Provide the [x, y] coordinate of the cell's center where the given text is located.  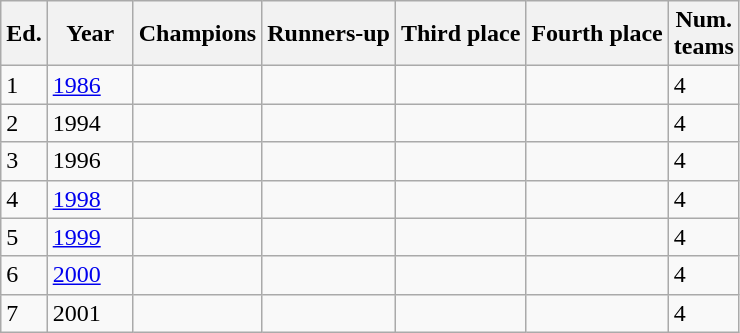
Fourth place [597, 34]
Third place [460, 34]
2001 [90, 313]
1994 [90, 123]
6 [24, 275]
3 [24, 161]
1998 [90, 199]
Ed. [24, 34]
Runners-up [329, 34]
Year [90, 34]
1 [24, 85]
1999 [90, 237]
1986 [90, 85]
5 [24, 237]
2000 [90, 275]
1996 [90, 161]
7 [24, 313]
Num.teams [704, 34]
2 [24, 123]
Champions [197, 34]
